From the cell containing the given text, extract its center point as (X, Y) coordinate. 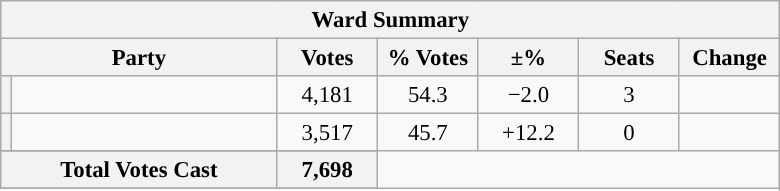
Votes (328, 58)
54.3 (428, 95)
Total Votes Cast (139, 170)
0 (630, 133)
3 (630, 95)
7,698 (328, 170)
45.7 (428, 133)
% Votes (428, 58)
3,517 (328, 133)
+12.2 (528, 133)
Party (139, 58)
Change (730, 58)
Seats (630, 58)
4,181 (328, 95)
±% (528, 58)
−2.0 (528, 95)
Ward Summary (390, 20)
